For the text-containing cell, return its midpoint in [X, Y] coordinate format. 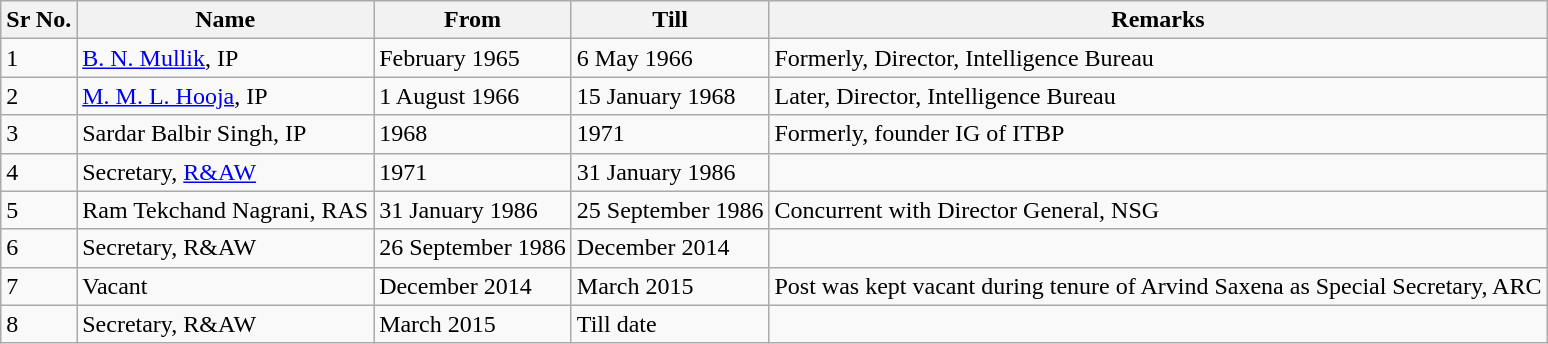
Till date [670, 324]
1 [39, 58]
B. N. Mullik, IP [226, 58]
Name [226, 20]
6 [39, 248]
Formerly, Director, Intelligence Bureau [1158, 58]
26 September 1986 [473, 248]
Ram Tekchand Nagrani, RAS [226, 210]
1968 [473, 134]
Remarks [1158, 20]
Sardar Balbir Singh, IP [226, 134]
3 [39, 134]
1 August 1966 [473, 96]
M. M. L. Hooja, IP [226, 96]
8 [39, 324]
7 [39, 286]
Formerly, founder IG of ITBP [1158, 134]
25 September 1986 [670, 210]
6 May 1966 [670, 58]
15 January 1968 [670, 96]
Till [670, 20]
Concurrent with Director General, NSG [1158, 210]
2 [39, 96]
5 [39, 210]
4 [39, 172]
From [473, 20]
February 1965 [473, 58]
Vacant [226, 286]
Post was kept vacant during tenure of Arvind Saxena as Special Secretary, ARC [1158, 286]
Later, Director, Intelligence Bureau [1158, 96]
Sr No. [39, 20]
